Determine the (X, Y) coordinate at the center of the cell enclosing the given text.  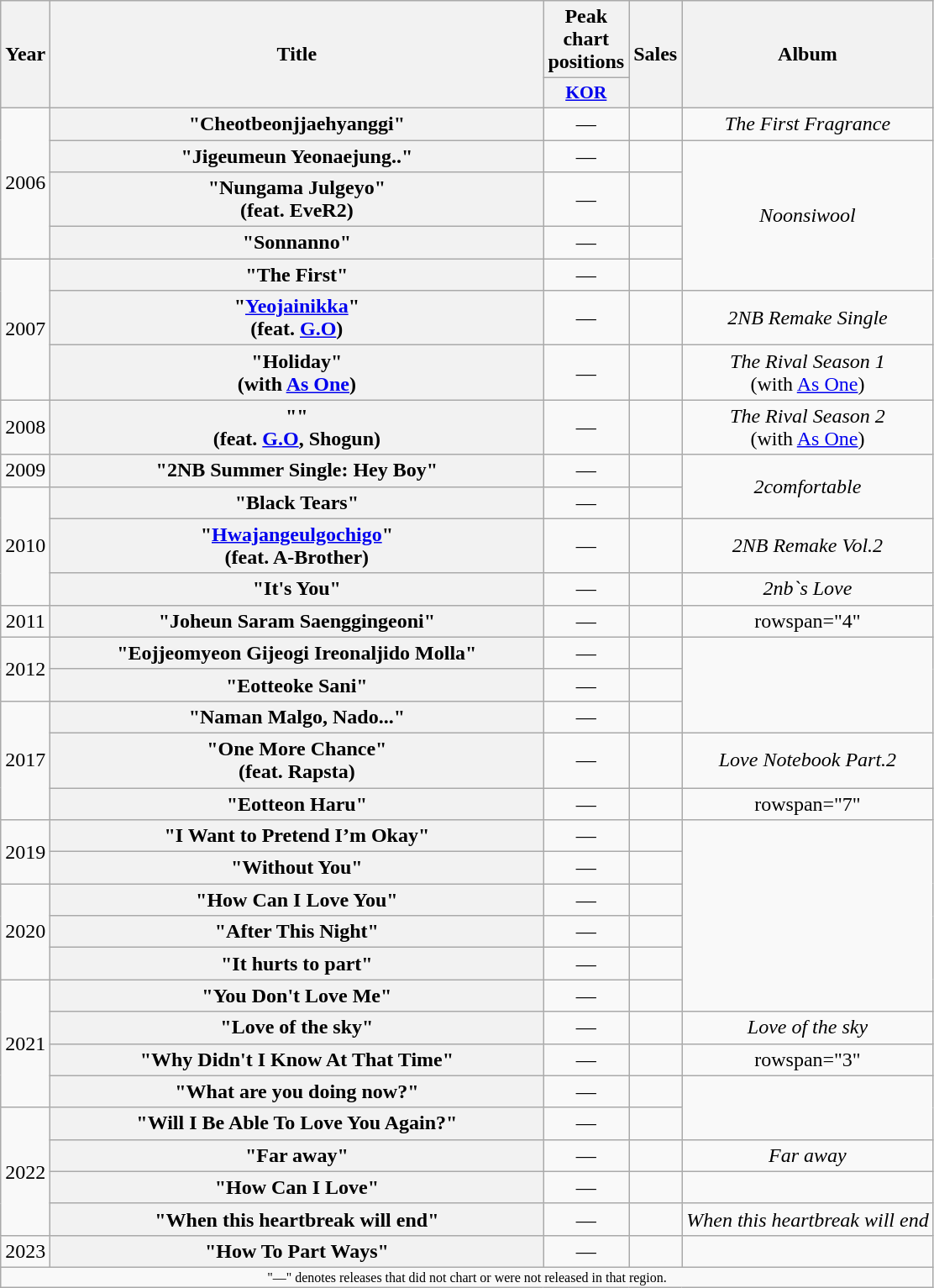
"Far away" (297, 1155)
"Naman Malgo, Nado..." (297, 717)
Title (297, 55)
2021 (25, 1044)
2nb`s Love (808, 589)
"What are you doing now?" (297, 1091)
"It hurts to part" (297, 964)
"I Want to Pretend I’m Okay" (297, 836)
2007 (25, 329)
Sales (655, 55)
"Hwajangeulgochigo" (feat. A-Brother) (297, 546)
"Cheotbeonjjaehyanggi" (297, 124)
2008 (25, 427)
2NB Remake Vol.2 (808, 546)
Love of the sky (808, 1028)
2comfortable (808, 486)
rowspan="7" (808, 804)
"Sonnanno" (297, 243)
"How Can I Love You" (297, 900)
Peak chart positions (586, 39)
"Love of the sky" (297, 1028)
"—" denotes releases that did not chart or were not released in that region. (467, 1277)
Noonsiwool (808, 215)
Year (25, 55)
Love Notebook Part.2 (808, 760)
"Yeojainikka" (feat. G.O) (297, 318)
2023 (25, 1251)
"Why Didn't I Know At That Time" (297, 1059)
"After This Night" (297, 932)
The Rival Season 1 (with As One) (808, 373)
"How Can I Love" (297, 1187)
"Black Tears" (297, 502)
"Jigeumeun Yeonaejung.." (297, 155)
"Joheun Saram Saenggingeoni" (297, 621)
2009 (25, 471)
"How To Part Ways" (297, 1251)
"Nungama Julgeyo" (feat. EveR2) (297, 200)
The Rival Season 2 (with As One) (808, 427)
"Eojjeomyeon Gijeogi Ireonaljido Molla" (297, 653)
"Without You" (297, 868)
2020 (25, 932)
"Holiday" (with As One) (297, 373)
When this heartbreak will end (808, 1219)
"When this heartbreak will end" (297, 1219)
"The First" (297, 275)
"One More Chance" (feat. Rapsta) (297, 760)
rowspan="4" (808, 621)
"You Don't Love Me" (297, 996)
The First Fragrance (808, 124)
2012 (25, 669)
"It's You" (297, 589)
KOR (586, 93)
Far away (808, 1155)
"2NB Summer Single: Hey Boy" (297, 471)
"Will I Be Able To Love You Again?" (297, 1123)
2017 (25, 760)
2019 (25, 852)
rowspan="3" (808, 1059)
Album (808, 55)
2NB Remake Single (808, 318)
"Eotteoke Sani" (297, 685)
2006 (25, 183)
"" (feat. G.O, Shogun) (297, 427)
2010 (25, 546)
"Eotteon Haru" (297, 804)
2011 (25, 621)
2022 (25, 1171)
